Return the (x, y) coordinate for the center point of the cell that contains the specified text.  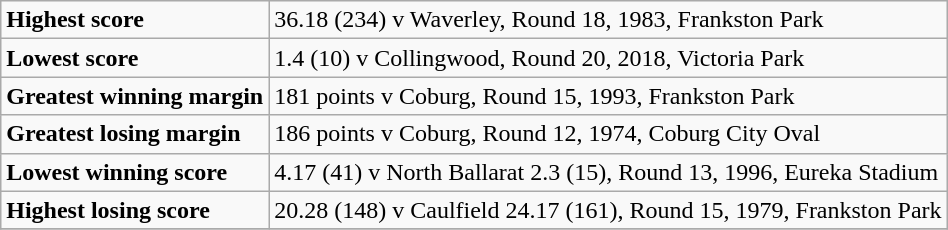
186 points v Coburg, Round 12, 1974, Coburg City Oval (608, 134)
Lowest winning score (135, 172)
4.17 (41) v North Ballarat 2.3 (15), Round 13, 1996, Eureka Stadium (608, 172)
Highest score (135, 20)
1.4 (10) v Collingwood, Round 20, 2018, Victoria Park (608, 58)
Greatest losing margin (135, 134)
20.28 (148) v Caulfield 24.17 (161), Round 15, 1979, Frankston Park (608, 210)
Lowest score (135, 58)
Greatest winning margin (135, 96)
181 points v Coburg, Round 15, 1993, Frankston Park (608, 96)
Highest losing score (135, 210)
36.18 (234) v Waverley, Round 18, 1983, Frankston Park (608, 20)
